Return the [X, Y] coordinate for the center point of the cell that contains the specified text.  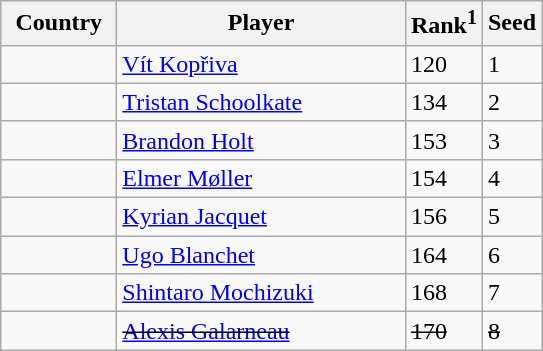
164 [444, 255]
5 [512, 217]
Vít Kopřiva [262, 64]
170 [444, 331]
3 [512, 140]
Elmer Møller [262, 178]
7 [512, 293]
Kyrian Jacquet [262, 217]
156 [444, 217]
8 [512, 331]
1 [512, 64]
6 [512, 255]
Player [262, 24]
4 [512, 178]
153 [444, 140]
134 [444, 102]
154 [444, 178]
Alexis Galarneau [262, 331]
Seed [512, 24]
Rank1 [444, 24]
Ugo Blanchet [262, 255]
168 [444, 293]
2 [512, 102]
Brandon Holt [262, 140]
120 [444, 64]
Country [59, 24]
Tristan Schoolkate [262, 102]
Shintaro Mochizuki [262, 293]
